From the cell containing the given text, extract its center point as (X, Y) coordinate. 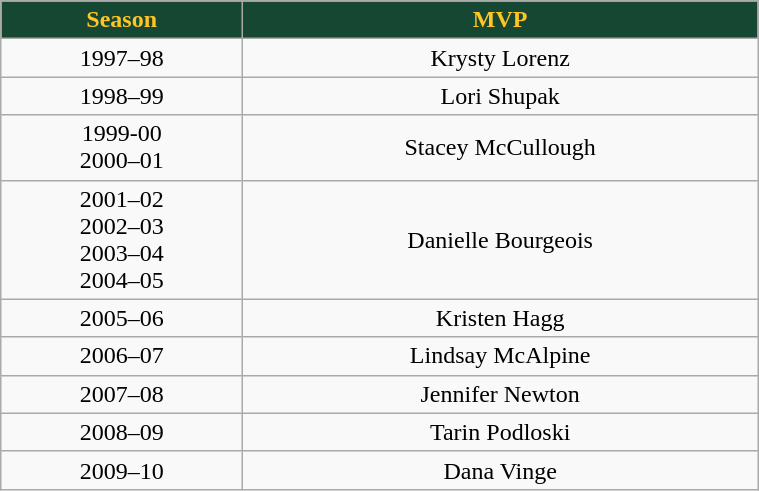
Dana Vinge (500, 470)
Season (122, 20)
Danielle Bourgeois (500, 240)
Tarin Podloski (500, 432)
Kristen Hagg (500, 318)
2007–08 (122, 394)
Lindsay McAlpine (500, 356)
2001–022002–032003–042004–05 (122, 240)
1999-002000–01 (122, 148)
2006–07 (122, 356)
Stacey McCullough (500, 148)
2008–09 (122, 432)
2009–10 (122, 470)
1998–99 (122, 96)
2005–06 (122, 318)
Lori Shupak (500, 96)
Jennifer Newton (500, 394)
1997–98 (122, 58)
MVP (500, 20)
Krysty Lorenz (500, 58)
